Find where the given text appears and provide that cell's center as [x, y] coordinate. 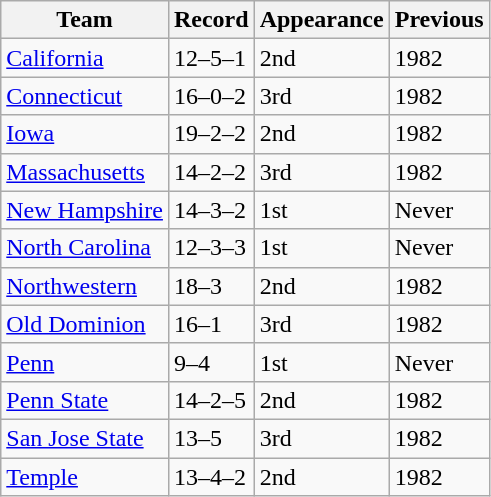
Iowa [85, 134]
19–2–2 [211, 134]
13–4–2 [211, 477]
14–2–2 [211, 172]
North Carolina [85, 248]
Record [211, 20]
14–3–2 [211, 210]
Team [85, 20]
14–2–5 [211, 400]
18–3 [211, 286]
Northwestern [85, 286]
Connecticut [85, 96]
16–0–2 [211, 96]
12–5–1 [211, 58]
9–4 [211, 362]
Massachusetts [85, 172]
Old Dominion [85, 324]
12–3–3 [211, 248]
Temple [85, 477]
San Jose State [85, 438]
13–5 [211, 438]
New Hampshire [85, 210]
Appearance [322, 20]
California [85, 58]
Previous [439, 20]
16–1 [211, 324]
Penn [85, 362]
Penn State [85, 400]
